Provide the [x, y] coordinate of the cell's center where the given text is located.  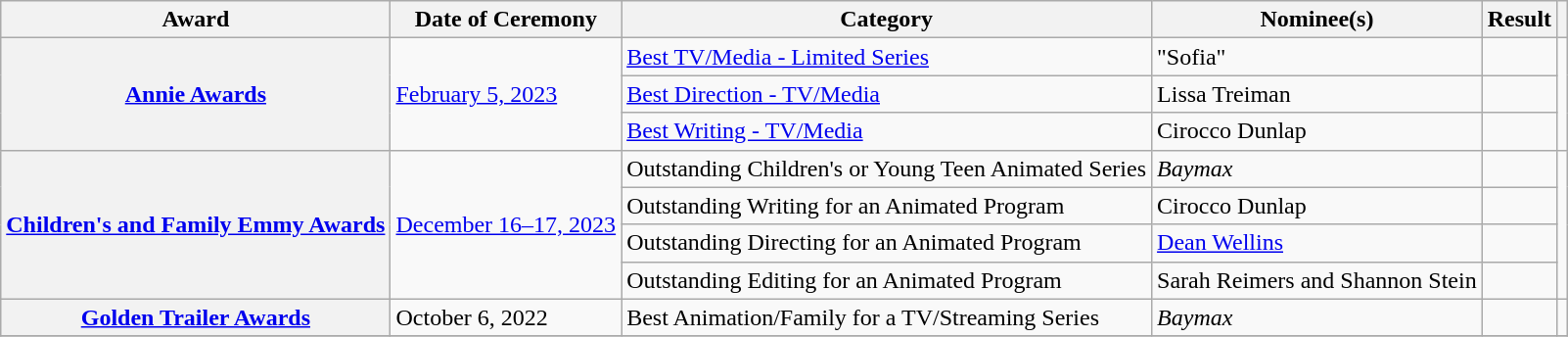
Best Writing - TV/Media [887, 131]
Category [887, 20]
Best Animation/Family for a TV/Streaming Series [887, 317]
Best TV/Media - Limited Series [887, 57]
Best Direction - TV/Media [887, 94]
October 6, 2022 [506, 317]
Outstanding Writing for an Animated Program [887, 206]
"Sofia" [1317, 57]
Outstanding Directing for an Animated Program [887, 243]
Annie Awards [196, 94]
Children's and Family Emmy Awards [196, 224]
Outstanding Children's or Young Teen Animated Series [887, 168]
Result [1519, 20]
Nominee(s) [1317, 20]
December 16–17, 2023 [506, 224]
Sarah Reimers and Shannon Stein [1317, 280]
February 5, 2023 [506, 94]
Award [196, 20]
Outstanding Editing for an Animated Program [887, 280]
Golden Trailer Awards [196, 317]
Lissa Treiman [1317, 94]
Date of Ceremony [506, 20]
Dean Wellins [1317, 243]
